Locate the cell with the specified text and output its [x, y] center coordinate. 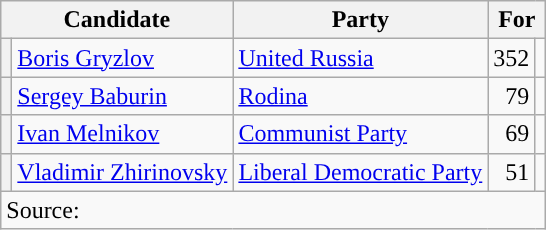
Source: [274, 210]
Ivan Melnikov [122, 134]
Boris Gryzlov [122, 58]
Rodina [360, 96]
Liberal Democratic Party [360, 172]
Party [360, 20]
69 [512, 134]
Candidate [117, 20]
United Russia [360, 58]
Communist Party [360, 134]
352 [512, 58]
51 [512, 172]
Vladimir Zhirinovsky [122, 172]
79 [512, 96]
Sergey Baburin [122, 96]
For [517, 20]
